Capture the cell that displays the provided text and extract its [X, Y] central coordinate. 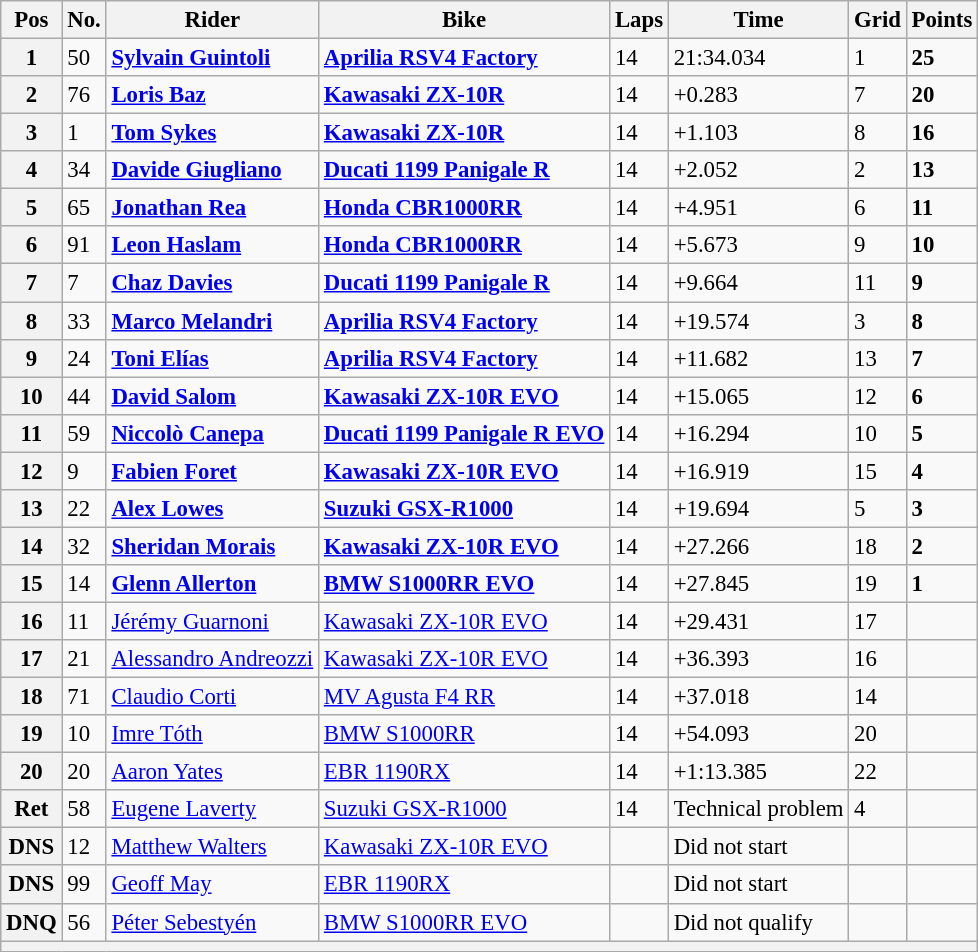
33 [84, 321]
58 [84, 809]
+0.283 [758, 95]
+19.694 [758, 509]
Jonathan Rea [212, 208]
DNQ [32, 922]
Grid [878, 20]
Leon Haslam [212, 245]
Technical problem [758, 809]
Points [942, 20]
32 [84, 546]
+16.919 [758, 471]
+16.294 [758, 433]
+36.393 [758, 659]
+37.018 [758, 697]
+19.574 [758, 321]
21:34.034 [758, 58]
Alessandro Andreozzi [212, 659]
Glenn Allerton [212, 584]
Did not qualify [758, 922]
65 [84, 208]
56 [84, 922]
+27.845 [758, 584]
91 [84, 245]
Chaz Davies [212, 283]
99 [84, 885]
Alex Lowes [212, 509]
+4.951 [758, 208]
Tom Sykes [212, 133]
Geoff May [212, 885]
Sheridan Morais [212, 546]
Matthew Walters [212, 847]
BMW S1000RR [464, 734]
76 [84, 95]
50 [84, 58]
+5.673 [758, 245]
Bike [464, 20]
Aaron Yates [212, 772]
25 [942, 58]
Marco Melandri [212, 321]
Ret [32, 809]
71 [84, 697]
Ducati 1199 Panigale R EVO [464, 433]
+54.093 [758, 734]
David Salom [212, 396]
Sylvain Guintoli [212, 58]
44 [84, 396]
+29.431 [758, 621]
59 [84, 433]
21 [84, 659]
+9.664 [758, 283]
Toni Elías [212, 358]
No. [84, 20]
+11.682 [758, 358]
24 [84, 358]
Fabien Foret [212, 471]
+2.052 [758, 170]
Péter Sebestyén [212, 922]
Rider [212, 20]
Loris Baz [212, 95]
Eugene Laverty [212, 809]
Pos [32, 20]
MV Agusta F4 RR [464, 697]
Niccolò Canepa [212, 433]
+1:13.385 [758, 772]
Imre Tóth [212, 734]
+15.065 [758, 396]
Laps [640, 20]
Jérémy Guarnoni [212, 621]
+27.266 [758, 546]
Time [758, 20]
Claudio Corti [212, 697]
34 [84, 170]
+1.103 [758, 133]
Davide Giugliano [212, 170]
